Output the (X, Y) coordinate of the center of the cell containing the given text.  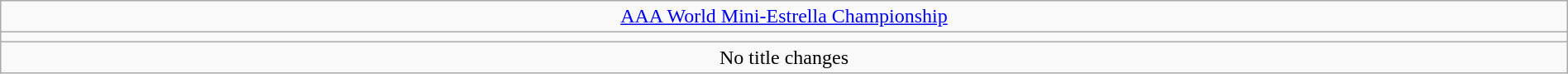
AAA World Mini-Estrella Championship (784, 17)
No title changes (784, 57)
